Find where the given text appears and provide that cell's center as (x, y) coordinate. 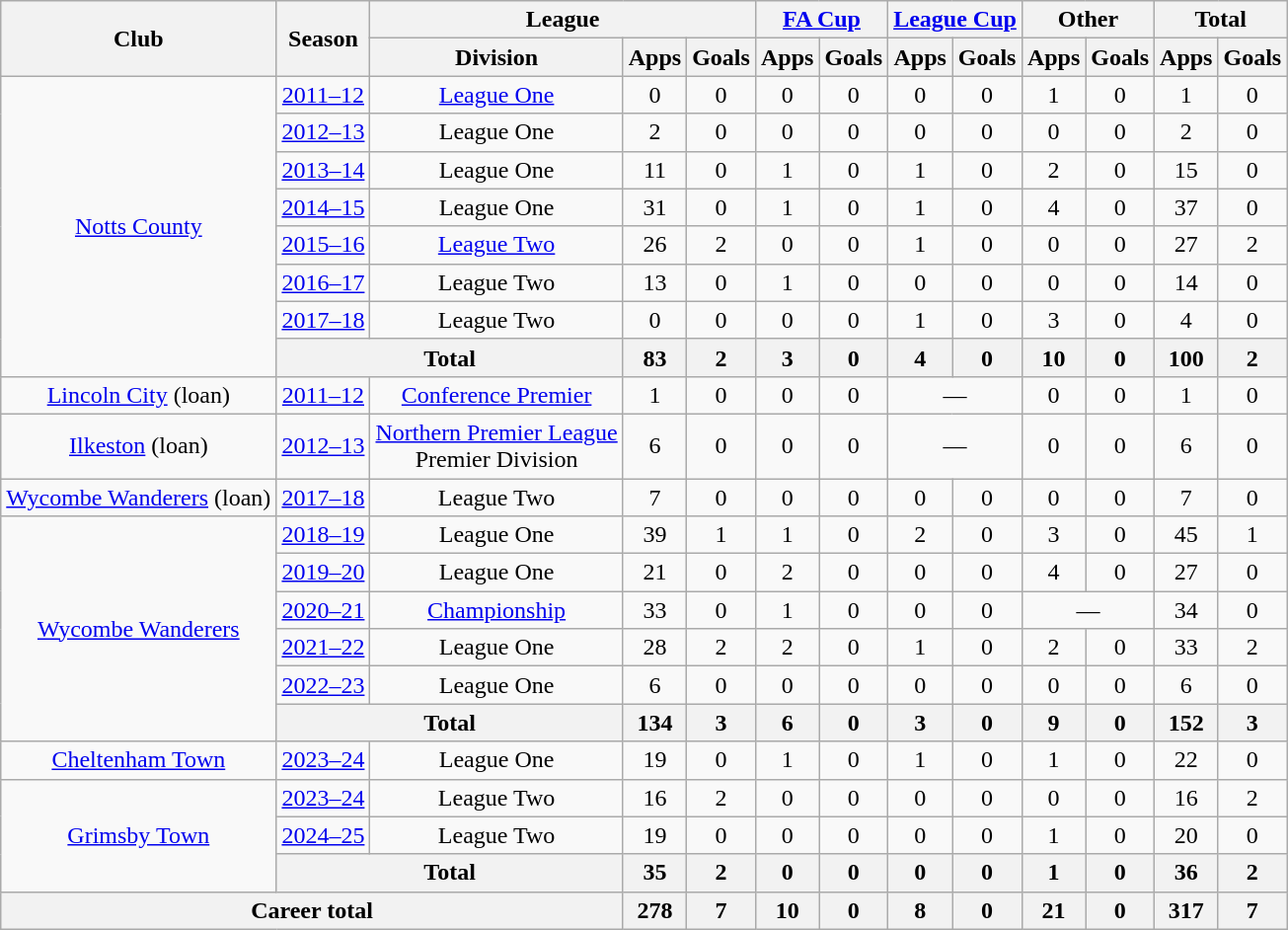
2018–19 (324, 535)
13 (654, 282)
15 (1186, 170)
20 (1186, 835)
2024–25 (324, 835)
2022–23 (324, 685)
Wycombe Wanderers (138, 629)
11 (654, 170)
Season (324, 39)
39 (654, 535)
2021–22 (324, 648)
34 (1186, 610)
36 (1186, 873)
35 (654, 873)
14 (1186, 282)
Ilkeston (loan) (138, 446)
134 (654, 723)
317 (1186, 910)
League Cup (955, 20)
31 (654, 207)
2019–20 (324, 573)
2020–21 (324, 610)
22 (1186, 760)
Conference Premier (496, 395)
8 (920, 910)
278 (654, 910)
9 (1053, 723)
2015–16 (324, 245)
Wycombe Wanderers (loan) (138, 497)
152 (1186, 723)
Cheltenham Town (138, 760)
83 (654, 357)
Lincoln City (loan) (138, 395)
Career total (312, 910)
26 (654, 245)
45 (1186, 535)
37 (1186, 207)
2016–17 (324, 282)
2014–15 (324, 207)
Grimsby Town (138, 835)
Championship (496, 610)
FA Cup (821, 20)
Northern Premier LeaguePremier Division (496, 446)
Notts County (138, 226)
Other (1088, 20)
Club (138, 39)
100 (1186, 357)
28 (654, 648)
2013–14 (324, 170)
League (563, 20)
Division (496, 57)
